Identify which cell holds the provided text, then report its (X, Y) central coordinate. 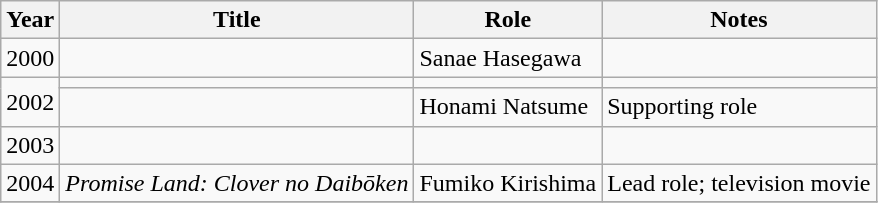
2002 (30, 102)
Notes (739, 20)
Lead role; television movie (739, 183)
Sanae Hasegawa (508, 58)
Role (508, 20)
Fumiko Kirishima (508, 183)
Honami Natsume (508, 107)
2004 (30, 183)
Promise Land: Clover no Daibōken (237, 183)
Year (30, 20)
2000 (30, 58)
Title (237, 20)
2003 (30, 145)
Supporting role (739, 107)
